Locate the cell with the specified text and output its (X, Y) center coordinate. 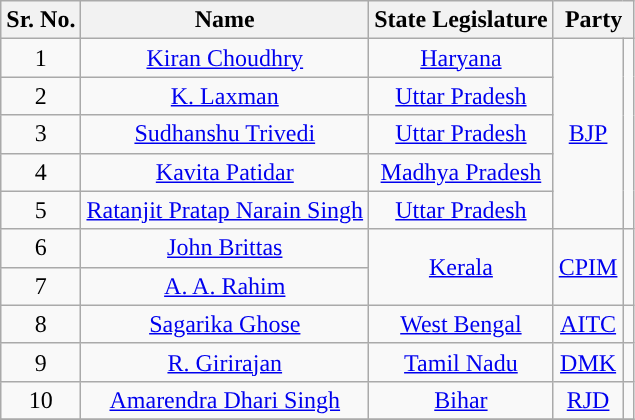
3 (41, 134)
1 (41, 58)
AITC (588, 324)
Kerala (462, 267)
Madhya Pradesh (462, 172)
Kavita Patidar (225, 172)
Sudhanshu Trivedi (225, 134)
10 (41, 400)
7 (41, 286)
Kiran Choudhry (225, 58)
Bihar (462, 400)
State Legislature (462, 20)
Party (594, 20)
DMK (588, 362)
Sr. No. (41, 20)
9 (41, 362)
Haryana (462, 58)
4 (41, 172)
K. Laxman (225, 96)
Name (225, 20)
CPIM (588, 267)
Ratanjit Pratap Narain Singh (225, 210)
Tamil Nadu (462, 362)
West Bengal (462, 324)
R. Girirajan (225, 362)
Amarendra Dhari Singh (225, 400)
2 (41, 96)
RJD (588, 400)
BJP (588, 134)
6 (41, 248)
8 (41, 324)
John Brittas (225, 248)
Sagarika Ghose (225, 324)
5 (41, 210)
A. A. Rahim (225, 286)
